Locate the cell with the specified text and output its [X, Y] center coordinate. 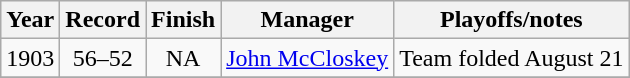
John McCloskey [308, 58]
Finish [184, 20]
NA [184, 58]
1903 [30, 58]
56–52 [103, 58]
Team folded August 21 [512, 58]
Year [30, 20]
Record [103, 20]
Manager [308, 20]
Playoffs/notes [512, 20]
